Identify which cell holds the provided text, then report its (x, y) central coordinate. 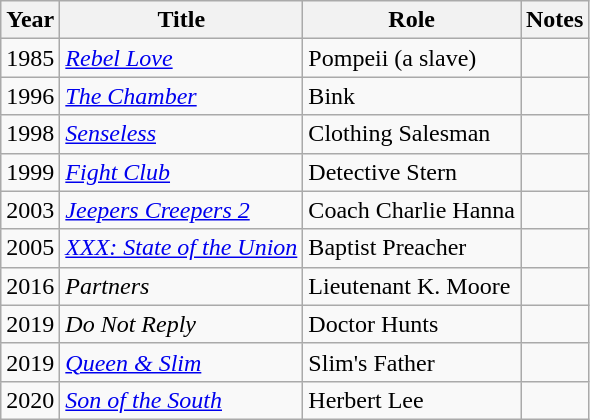
2005 (30, 248)
The Chamber (182, 96)
2020 (30, 400)
2016 (30, 286)
Coach Charlie Hanna (412, 210)
Title (182, 20)
Jeepers Creepers 2 (182, 210)
Year (30, 20)
Slim's Father (412, 362)
1999 (30, 172)
Senseless (182, 134)
Notes (554, 20)
1998 (30, 134)
Son of the South (182, 400)
2003 (30, 210)
Queen & Slim (182, 362)
Role (412, 20)
Partners (182, 286)
Detective Stern (412, 172)
1996 (30, 96)
Rebel Love (182, 58)
XXX: State of the Union (182, 248)
Do Not Reply (182, 324)
Herbert Lee (412, 400)
Pompeii (a slave) (412, 58)
Bink (412, 96)
1985 (30, 58)
Doctor Hunts (412, 324)
Clothing Salesman (412, 134)
Baptist Preacher (412, 248)
Fight Club (182, 172)
Lieutenant K. Moore (412, 286)
